Search for the cell housing the specified text and yield its [X, Y] center coordinate. 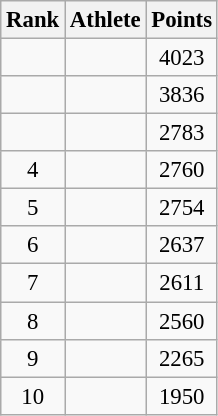
6 [33, 245]
9 [33, 358]
Athlete [106, 20]
2754 [182, 208]
8 [33, 321]
Points [182, 20]
1950 [182, 396]
10 [33, 396]
2783 [182, 133]
5 [33, 208]
4 [33, 170]
3836 [182, 95]
2637 [182, 245]
4023 [182, 58]
Rank [33, 20]
2265 [182, 358]
2560 [182, 321]
7 [33, 283]
2760 [182, 170]
2611 [182, 283]
